Return the (x, y) coordinate for the center point of the cell that contains the specified text.  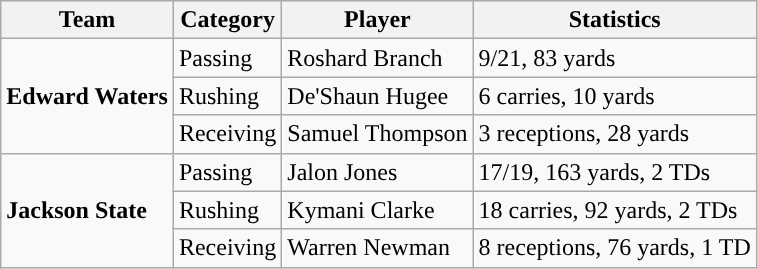
Edward Waters (88, 96)
Statistics (614, 20)
17/19, 163 yards, 2 TDs (614, 172)
Team (88, 20)
Jalon Jones (378, 172)
Category (227, 20)
Warren Newman (378, 248)
Kymani Clarke (378, 210)
Roshard Branch (378, 58)
De'Shaun Hugee (378, 96)
18 carries, 92 yards, 2 TDs (614, 210)
Samuel Thompson (378, 134)
9/21, 83 yards (614, 58)
8 receptions, 76 yards, 1 TD (614, 248)
Jackson State (88, 210)
3 receptions, 28 yards (614, 134)
6 carries, 10 yards (614, 96)
Player (378, 20)
